Capture the cell that displays the provided text and extract its (X, Y) central coordinate. 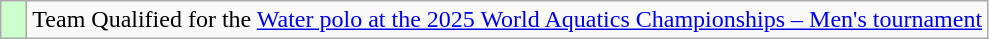
Team Qualified for the Water polo at the 2025 World Aquatics Championships – Men's tournament (508, 20)
